Detect which cell encompasses the target text, then output its (x, y) center coordinate. 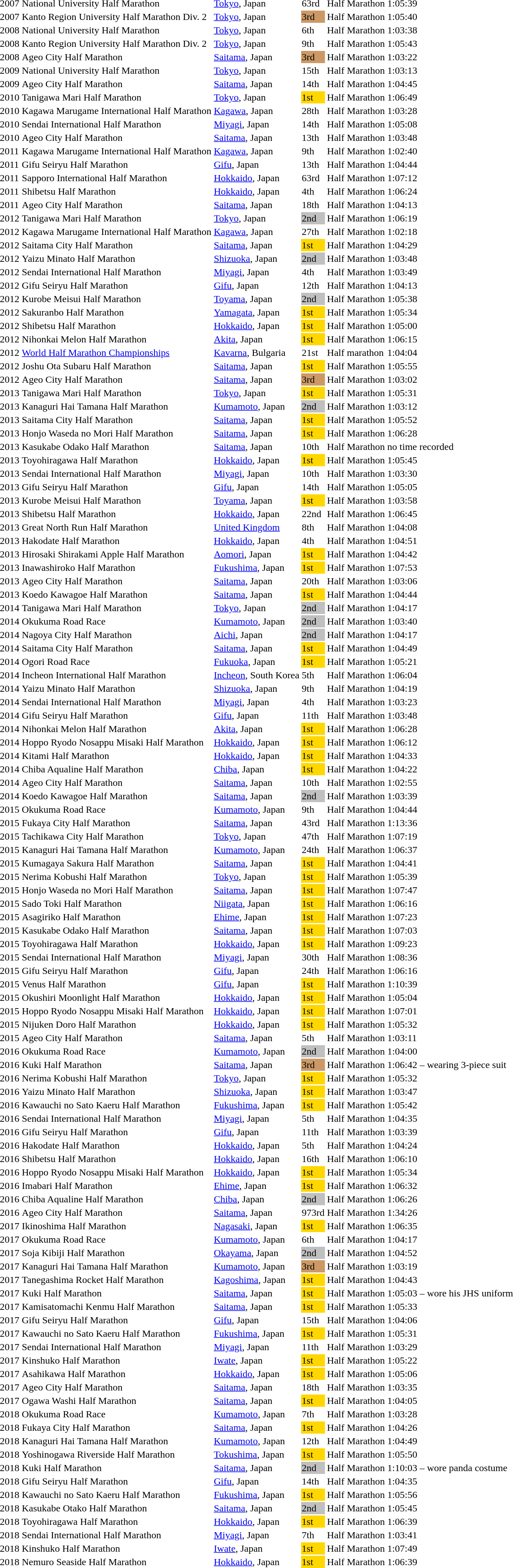
Kagoshima, Japan (257, 1280)
Soja Kibiji Half Marathon (117, 1253)
Kasukabe Otako Half Marathon (117, 1508)
22nd (313, 514)
Nemuro Seaside Half Marathon (117, 1562)
Incheon, South Korea (257, 675)
Inawashiroko Half Marathon (117, 568)
16th (313, 1159)
Half marathon (356, 353)
United Kingdom (257, 527)
Sakuranbo Half Marathon (117, 312)
Okayama, Japan (257, 1253)
Incheon International Half Marathon (117, 675)
21st (313, 353)
Tanegashima Rocket Half Marathon (117, 1280)
Yoshinogawa Riverside Half Marathon (117, 1454)
Asahikawa Half Marathon (117, 1374)
Aichi, Japan (257, 635)
Nagasaki, Japan (257, 1226)
Sado Toki Half Marathon (117, 904)
Ikinoshima Half Marathon (117, 1226)
Fukuoka, Japan (257, 662)
Kamisatomachi Kenmu Half Marathon (117, 1307)
43rd (313, 823)
Joshu Ota Subaru Half Marathon (117, 366)
Nagoya City Half Marathon (117, 635)
Imabari Half Marathon (117, 1186)
47th (313, 836)
Kitami Half Marathon (117, 756)
Kumagaya Sakura Half Marathon (117, 863)
Hirosaki Shirakami Apple Half Marathon (117, 554)
Kavarna, Bulgaria (257, 353)
Great North Run Half Marathon (117, 527)
20th (313, 581)
63rd (313, 178)
Sapporo International Half Marathon (117, 178)
Niigata, Japan (257, 904)
World Half Marathon Championships (117, 353)
8th (313, 527)
Asagiriko Half Marathon (117, 917)
Tachikawa City Half Marathon (117, 836)
Nijuken Doro Half Marathon (117, 1024)
28th (313, 111)
30th (313, 957)
Tokushima, Japan (257, 1454)
Venus Half Marathon (117, 984)
Aomori, Japan (257, 554)
Ogori Road Race (117, 662)
Ogawa Washi Half Marathon (117, 1401)
973rd (313, 1213)
27th (313, 232)
Okushiri Moonlight Half Marathon (117, 998)
Yamagata, Japan (257, 312)
